Output the [X, Y] coordinate of the center of the cell containing the given text.  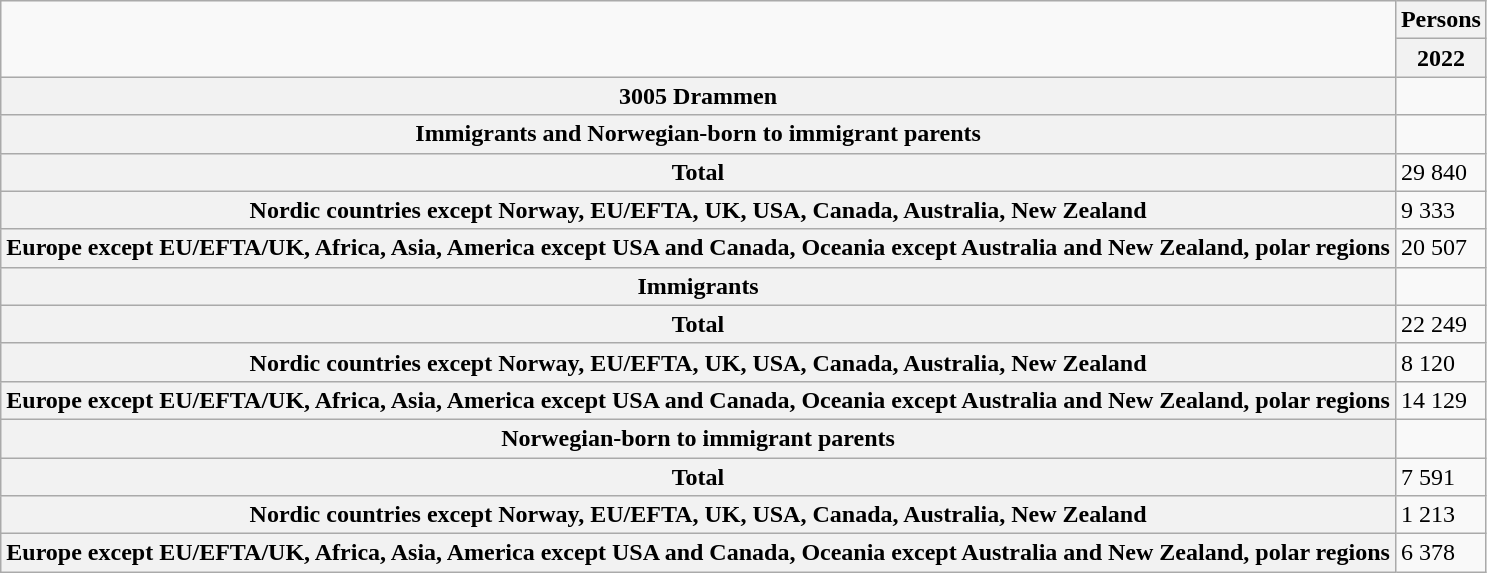
7 591 [1440, 477]
Persons [1440, 20]
9 333 [1440, 210]
8 120 [1440, 362]
6 378 [1440, 553]
3005 Drammen [698, 96]
29 840 [1440, 172]
Immigrants and Norwegian-born to immigrant parents [698, 134]
22 249 [1440, 324]
Norwegian-born to immigrant parents [698, 438]
Immigrants [698, 286]
20 507 [1440, 248]
14 129 [1440, 400]
1 213 [1440, 515]
2022 [1440, 58]
